Find where the given text appears and provide that cell's center as (X, Y) coordinate. 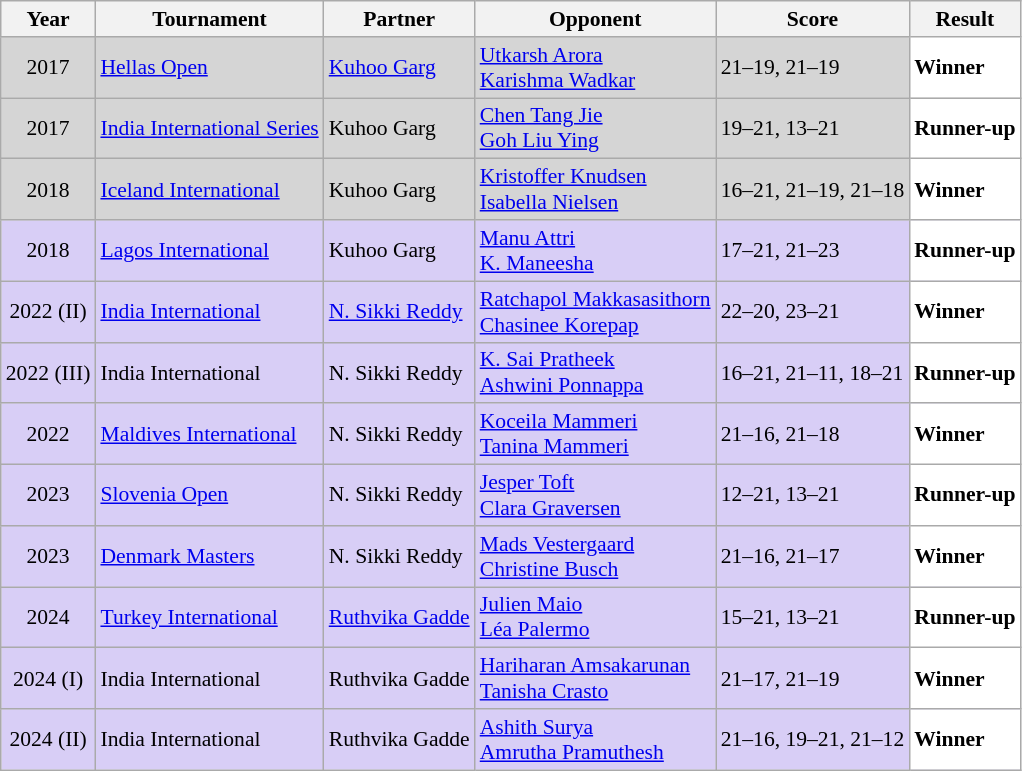
Result (964, 19)
Kristoffer Knudsen Isabella Nielsen (596, 190)
Partner (400, 19)
15–21, 13–21 (813, 618)
Ashith Surya Amrutha Pramuthesh (596, 740)
Hellas Open (209, 68)
21–16, 19–21, 21–12 (813, 740)
21–16, 21–18 (813, 434)
2024 (I) (48, 678)
Manu Attri K. Maneesha (596, 250)
Julien Maio Léa Palermo (596, 618)
Hariharan Amsakarunan Tanisha Crasto (596, 678)
K. Sai Pratheek Ashwini Ponnappa (596, 372)
Year (48, 19)
Jesper Toft Clara Graversen (596, 496)
Denmark Masters (209, 556)
Mads Vestergaard Christine Busch (596, 556)
21–17, 21–19 (813, 678)
Utkarsh Arora Karishma Wadkar (596, 68)
Turkey International (209, 618)
16–21, 21–19, 21–18 (813, 190)
Chen Tang Jie Goh Liu Ying (596, 128)
India International Series (209, 128)
Opponent (596, 19)
Iceland International (209, 190)
Tournament (209, 19)
16–21, 21–11, 18–21 (813, 372)
19–21, 13–21 (813, 128)
12–21, 13–21 (813, 496)
Score (813, 19)
Ratchapol Makkasasithorn Chasinee Korepap (596, 312)
Lagos International (209, 250)
2022 (III) (48, 372)
22–20, 23–21 (813, 312)
21–16, 21–17 (813, 556)
Koceila Mammeri Tanina Mammeri (596, 434)
2024 (48, 618)
17–21, 21–23 (813, 250)
2022 (48, 434)
2024 (II) (48, 740)
Maldives International (209, 434)
2022 (II) (48, 312)
Slovenia Open (209, 496)
21–19, 21–19 (813, 68)
